Locate the cell with the specified text and output its (X, Y) center coordinate. 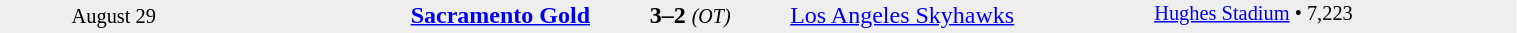
3–2 (OT) (690, 15)
Los Angeles Skyhawks (971, 15)
Hughes Stadium • 7,223 (1335, 16)
August 29 (114, 16)
Sacramento Gold (410, 15)
